From the cell containing the given text, extract its center point as [x, y] coordinate. 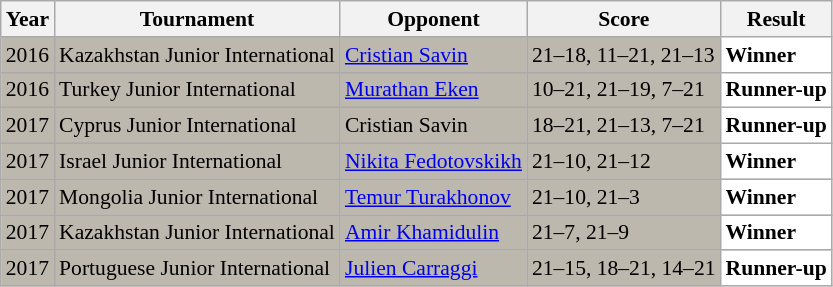
Result [776, 19]
Israel Junior International [197, 162]
Temur Turakhonov [434, 197]
Murathan Eken [434, 90]
Mongolia Junior International [197, 197]
Portuguese Junior International [197, 269]
Nikita Fedotovskikh [434, 162]
21–10, 21–12 [624, 162]
Opponent [434, 19]
10–21, 21–19, 7–21 [624, 90]
Year [28, 19]
21–7, 21–9 [624, 233]
Turkey Junior International [197, 90]
Score [624, 19]
Julien Carraggi [434, 269]
Amir Khamidulin [434, 233]
Tournament [197, 19]
21–10, 21–3 [624, 197]
Cyprus Junior International [197, 126]
21–15, 18–21, 14–21 [624, 269]
18–21, 21–13, 7–21 [624, 126]
21–18, 11–21, 21–13 [624, 55]
